Determine the [X, Y] coordinate at the center of the cell enclosing the given text.  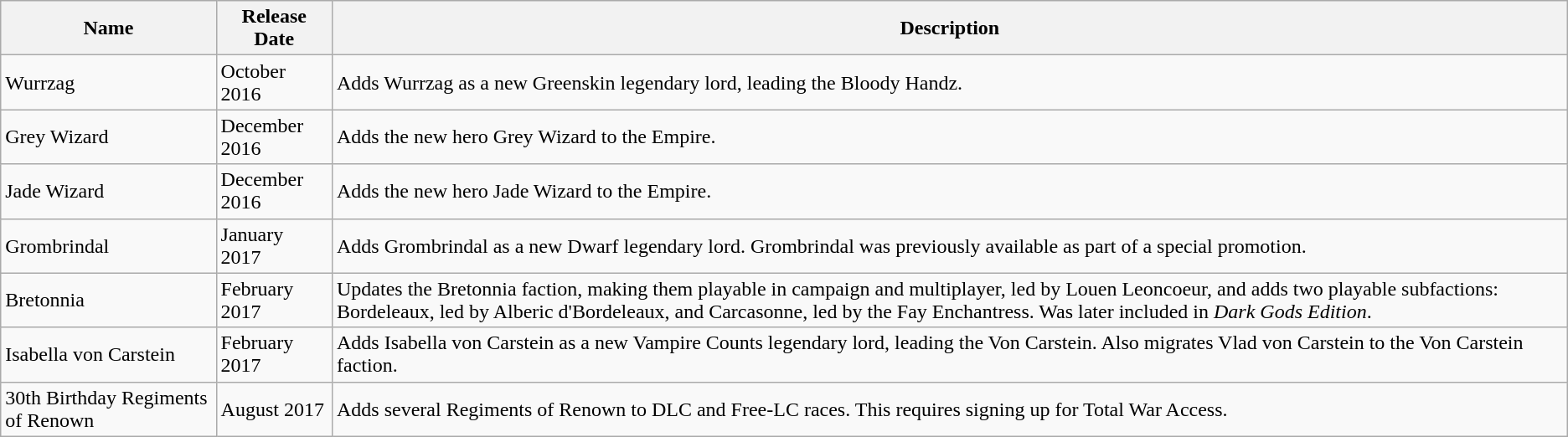
Adds several Regiments of Renown to DLC and Free-LC races. This requires signing up for Total War Access. [950, 409]
Grey Wizard [109, 137]
Adds the new hero Grey Wizard to the Empire. [950, 137]
Adds Wurrzag as a new Greenskin legendary lord, leading the Bloody Handz. [950, 82]
August 2017 [274, 409]
Description [950, 28]
Isabella von Carstein [109, 355]
Name [109, 28]
Adds the new hero Jade Wizard to the Empire. [950, 191]
Bretonnia [109, 300]
Jade Wizard [109, 191]
January 2017 [274, 246]
Release Date [274, 28]
October 2016 [274, 82]
Wurrzag [109, 82]
30th Birthday Regiments of Renown [109, 409]
Adds Grombrindal as a new Dwarf legendary lord. Grombrindal was previously available as part of a special promotion. [950, 246]
Grombrindal [109, 246]
